From the cell containing the given text, extract its center point as (x, y) coordinate. 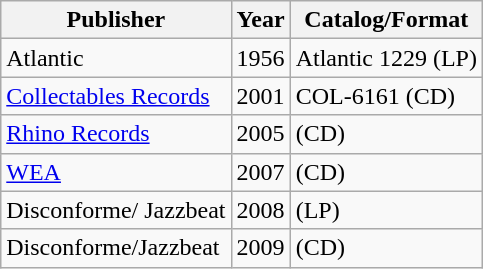
2009 (260, 248)
Catalog/Format (386, 20)
Disconforme/Jazzbeat (116, 248)
2001 (260, 96)
2008 (260, 210)
Publisher (116, 20)
Atlantic (116, 58)
Atlantic 1229 (LP) (386, 58)
Disconforme/ Jazzbeat (116, 210)
COL-6161 (CD) (386, 96)
Rhino Records (116, 134)
WEA (116, 172)
2007 (260, 172)
Year (260, 20)
(LP) (386, 210)
1956 (260, 58)
Collectables Records (116, 96)
2005 (260, 134)
